Scan for the cell matching the given text and deliver its [x, y] coordinate at center. 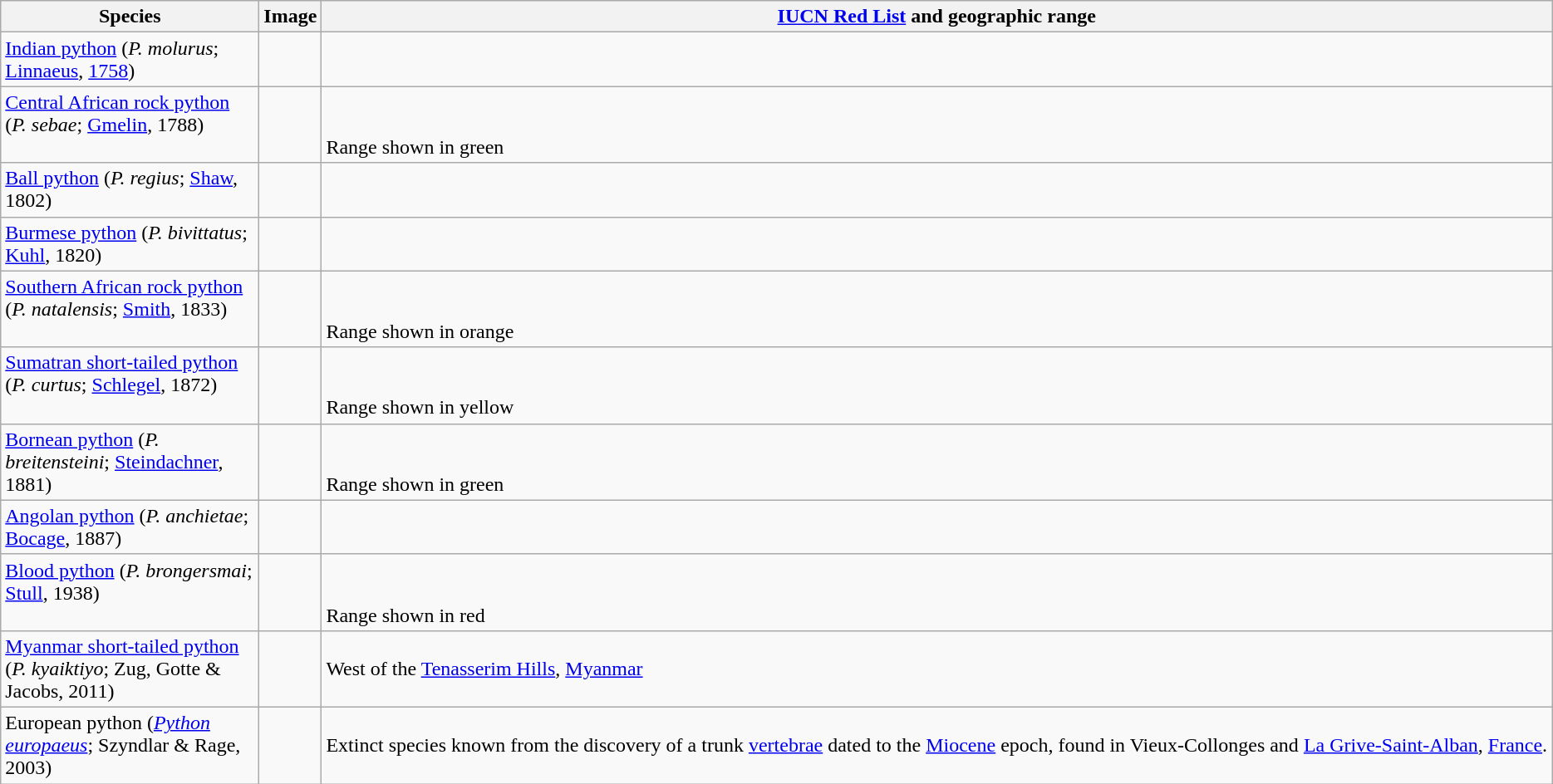
Range shown in orange [937, 309]
Sumatran short-tailed python (P. curtus; Schlegel, 1872) [130, 385]
Species [130, 17]
Indian python (P. molurus; Linnaeus, 1758) [130, 60]
Extinct species known from the discovery of a trunk vertebrae dated to the Miocene epoch, found in Vieux-Collonges and La Grive-Saint-Alban, France. [937, 745]
Bornean python (P. breitensteini; Steindachner, 1881) [130, 462]
West of the Tenasserim Hills, Myanmar [937, 669]
IUCN Red List and geographic range [937, 17]
European python (Python europaeus; Szyndlar & Rage, 2003) [130, 745]
Blood python (P. brongersmai; Stull, 1938) [130, 592]
Myanmar short-tailed python (P. kyaiktiyo; Zug, Gotte & Jacobs, 2011) [130, 669]
Range shown in red [937, 592]
Range shown in yellow [937, 385]
Ball python (P. regius; Shaw, 1802) [130, 189]
Image [291, 17]
Southern African rock python (P. natalensis; Smith, 1833) [130, 309]
Central African rock python (P. sebae; Gmelin, 1788) [130, 125]
Angolan python (P. anchietae; Bocage, 1887) [130, 527]
Burmese python (P. bivittatus; Kuhl, 1820) [130, 244]
